Identify which cell holds the provided text, then report its [X, Y] central coordinate. 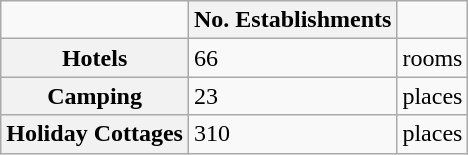
310 [292, 134]
Camping [95, 96]
Hotels [95, 58]
23 [292, 96]
66 [292, 58]
rooms [432, 58]
Holiday Cottages [95, 134]
No. Establishments [292, 20]
